Output the (x, y) coordinate of the center of the cell containing the given text.  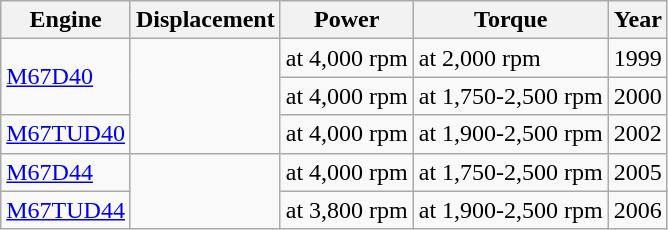
2002 (638, 134)
Displacement (205, 20)
Power (346, 20)
1999 (638, 58)
M67TUD44 (66, 210)
Engine (66, 20)
Year (638, 20)
M67D40 (66, 77)
at 2,000 rpm (510, 58)
M67D44 (66, 172)
at 3,800 rpm (346, 210)
2005 (638, 172)
2006 (638, 210)
M67TUD40 (66, 134)
Torque (510, 20)
2000 (638, 96)
